Determine the (X, Y) coordinate at the center of the cell enclosing the given text.  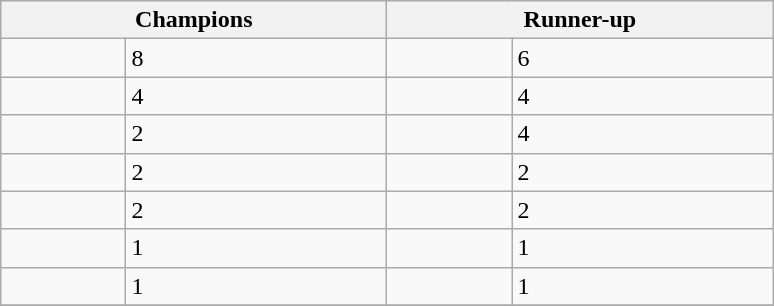
Runner-up (580, 20)
6 (642, 58)
Champions (194, 20)
8 (256, 58)
